Output the (X, Y) coordinate of the center of the cell containing the given text.  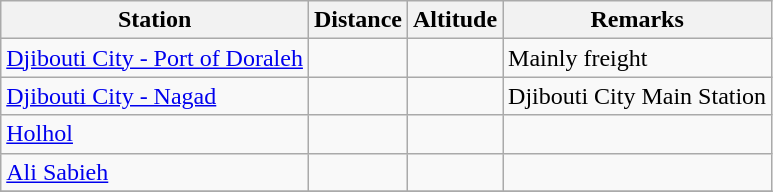
Station (155, 20)
Djibouti City - Nagad (155, 96)
Distance (358, 20)
Altitude (456, 20)
Remarks (638, 20)
Holhol (155, 134)
Djibouti City Main Station (638, 96)
Djibouti City - Port of Doraleh (155, 58)
Ali Sabieh (155, 172)
Mainly freight (638, 58)
